Output the (X, Y) coordinate of the center of the cell containing the given text.  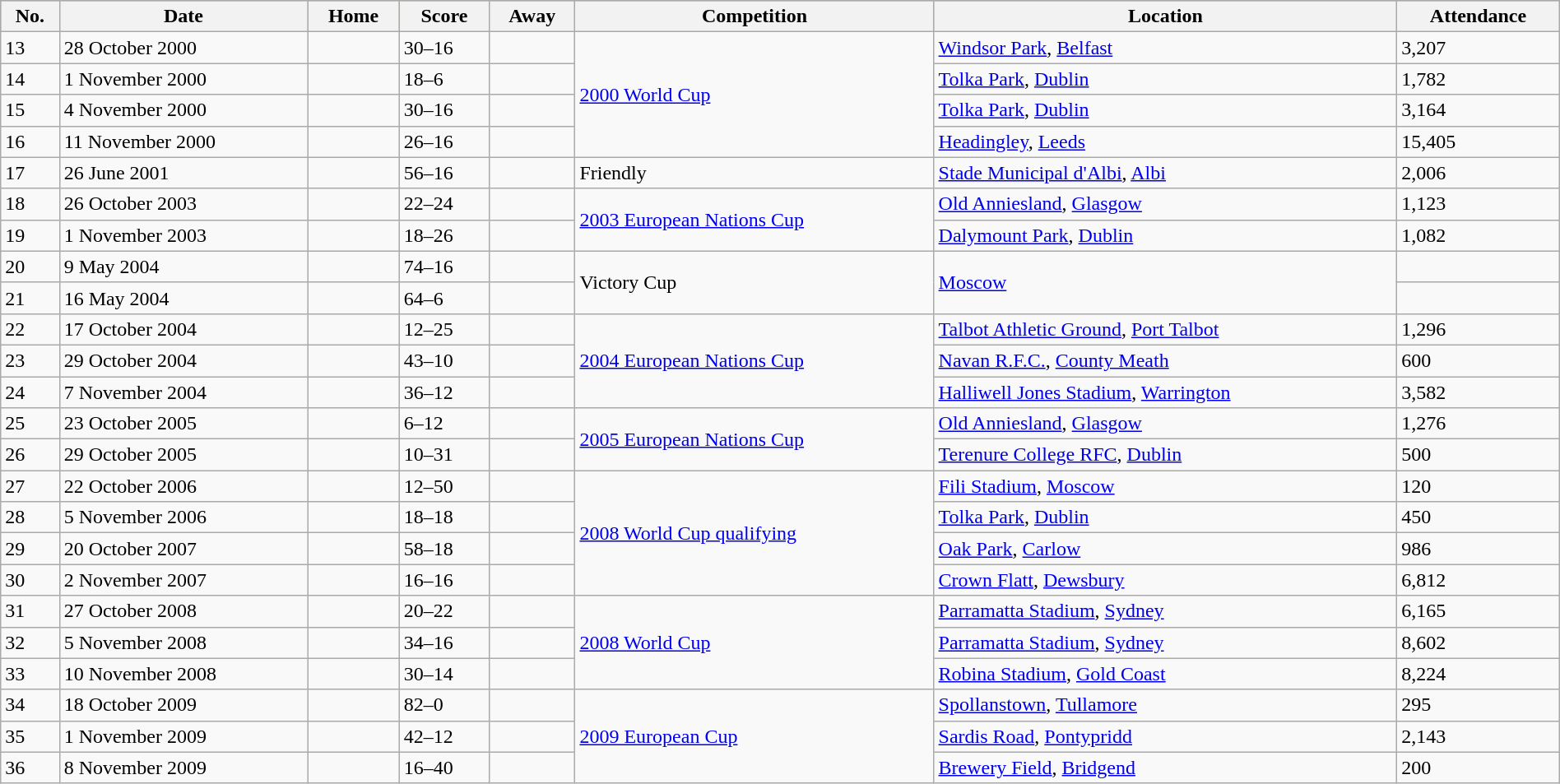
22 October 2006 (183, 486)
14 (30, 79)
2003 European Nations Cup (754, 220)
28 (30, 517)
Spollanstown, Tullamore (1165, 705)
15 (30, 110)
Fili Stadium, Moscow (1165, 486)
23 October 2005 (183, 424)
1,782 (1478, 79)
Date (183, 16)
20 October 2007 (183, 549)
6,812 (1478, 580)
29 October 2005 (183, 455)
36–12 (444, 392)
34 (30, 705)
Dalymount Park, Dublin (1165, 235)
1,276 (1478, 424)
12–25 (444, 329)
500 (1478, 455)
16–40 (444, 768)
10–31 (444, 455)
19 (30, 235)
Home (354, 16)
6–12 (444, 424)
986 (1478, 549)
Friendly (754, 173)
6,165 (1478, 611)
25 (30, 424)
20–22 (444, 611)
2005 European Nations Cup (754, 439)
Oak Park, Carlow (1165, 549)
Robina Stadium, Gold Coast (1165, 674)
29 October 2004 (183, 360)
29 (30, 549)
Crown Flatt, Dewsbury (1165, 580)
120 (1478, 486)
Stade Municipal d'Albi, Albi (1165, 173)
16–16 (444, 580)
Score (444, 16)
1 November 2000 (183, 79)
3,582 (1478, 392)
26 (30, 455)
Away (532, 16)
18–6 (444, 79)
Headingley, Leeds (1165, 141)
15,405 (1478, 141)
8 November 2009 (183, 768)
28 October 2000 (183, 48)
34–16 (444, 643)
200 (1478, 768)
5 November 2006 (183, 517)
2008 World Cup (754, 643)
18–18 (444, 517)
32 (30, 643)
30 (30, 580)
5 November 2008 (183, 643)
Moscow (1165, 282)
27 (30, 486)
Victory Cup (754, 282)
1,123 (1478, 204)
Navan R.F.C., County Meath (1165, 360)
22 (30, 329)
9 May 2004 (183, 267)
16 (30, 141)
26 October 2003 (183, 204)
42–12 (444, 736)
12–50 (444, 486)
11 November 2000 (183, 141)
22–24 (444, 204)
2004 European Nations Cup (754, 360)
600 (1478, 360)
82–0 (444, 705)
1 November 2003 (183, 235)
Brewery Field, Bridgend (1165, 768)
31 (30, 611)
17 (30, 173)
74–16 (444, 267)
58–18 (444, 549)
26 June 2001 (183, 173)
24 (30, 392)
2008 World Cup qualifying (754, 533)
2009 European Cup (754, 736)
64–6 (444, 298)
8,224 (1478, 674)
18 October 2009 (183, 705)
4 November 2000 (183, 110)
35 (30, 736)
30–14 (444, 674)
23 (30, 360)
8,602 (1478, 643)
43–10 (444, 360)
Windsor Park, Belfast (1165, 48)
26–16 (444, 141)
2000 World Cup (754, 95)
56–16 (444, 173)
7 November 2004 (183, 392)
1 November 2009 (183, 736)
21 (30, 298)
Talbot Athletic Ground, Port Talbot (1165, 329)
13 (30, 48)
Terenure College RFC, Dublin (1165, 455)
3,207 (1478, 48)
18 (30, 204)
2,006 (1478, 173)
2,143 (1478, 736)
18–26 (444, 235)
Halliwell Jones Stadium, Warrington (1165, 392)
295 (1478, 705)
No. (30, 16)
2 November 2007 (183, 580)
16 May 2004 (183, 298)
Attendance (1478, 16)
36 (30, 768)
17 October 2004 (183, 329)
Sardis Road, Pontypridd (1165, 736)
1,296 (1478, 329)
1,082 (1478, 235)
10 November 2008 (183, 674)
33 (30, 674)
27 October 2008 (183, 611)
450 (1478, 517)
20 (30, 267)
3,164 (1478, 110)
Competition (754, 16)
Location (1165, 16)
